Output the (X, Y) coordinate of the center of the cell containing the given text.  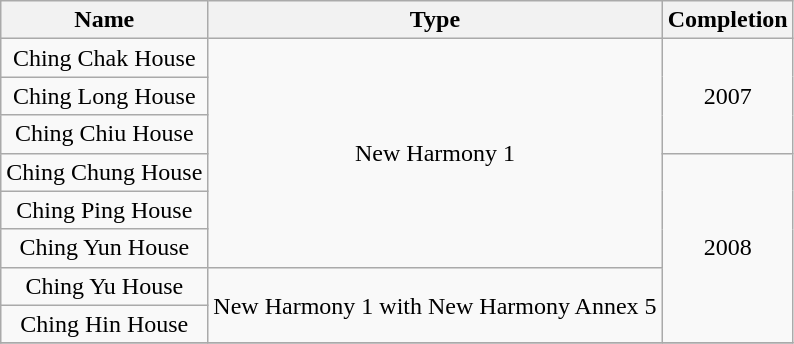
Name (104, 20)
2007 (728, 96)
2008 (728, 248)
Ching Chung House (104, 172)
Ching Yu House (104, 286)
Ching Yun House (104, 248)
Ching Hin House (104, 324)
Type (435, 20)
Ching Ping House (104, 210)
Ching Chiu House (104, 134)
Ching Chak House (104, 58)
New Harmony 1 with New Harmony Annex 5 (435, 305)
Ching Long House (104, 96)
New Harmony 1 (435, 153)
Completion (728, 20)
